Detect which cell encompasses the target text, then output its [x, y] center coordinate. 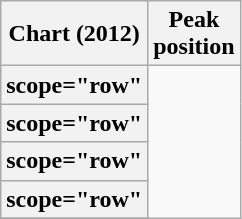
Peakposition [194, 34]
Chart (2012) [74, 34]
